Determine the (X, Y) coordinate at the center of the cell enclosing the given text.  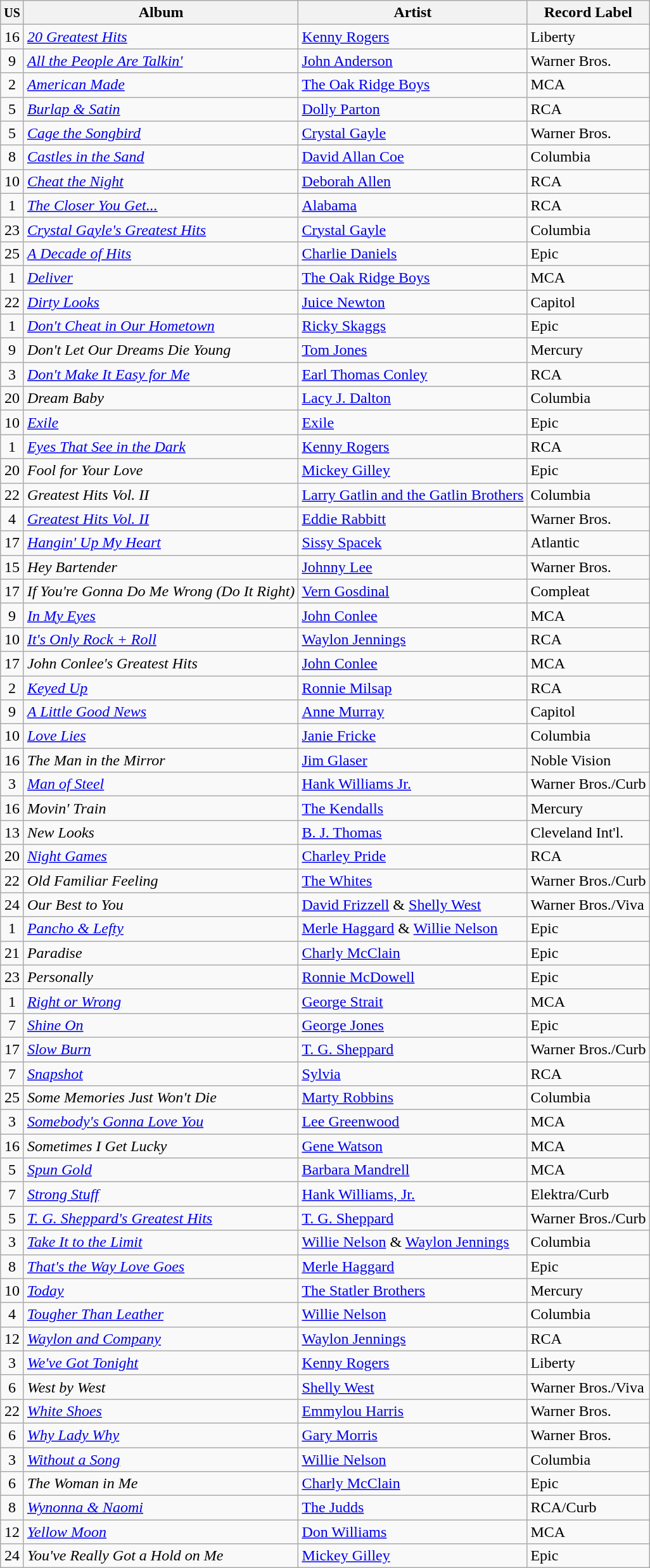
Earl Thomas Conley (413, 374)
Without a Song (161, 1459)
Barbara Mandrell (413, 1170)
Sissy Spacek (413, 543)
Don't Let Our Dreams Die Young (161, 350)
Emmylou Harris (413, 1411)
Dream Baby (161, 398)
Yellow Moon (161, 1532)
Jim Glaser (413, 760)
15 (13, 567)
Keyed Up (161, 687)
Larry Gatlin and the Gatlin Brothers (413, 495)
Right or Wrong (161, 1001)
Tougher Than Leather (161, 1315)
Crystal Gayle's Greatest Hits (161, 229)
A Little Good News (161, 712)
20 Greatest Hits (161, 37)
Snapshot (161, 1074)
Gene Watson (413, 1146)
Deborah Allen (413, 181)
The Kendalls (413, 808)
13 (13, 832)
Dolly Parton (413, 109)
The Closer You Get... (161, 205)
All the People Are Talkin' (161, 61)
If You're Gonna Do Me Wrong (Do It Right) (161, 591)
Movin' Train (161, 808)
Hey Bartender (161, 567)
Cheat the Night (161, 181)
That's the Way Love Goes (161, 1266)
Our Best to You (161, 905)
Take It to the Limit (161, 1242)
In My Eyes (161, 615)
Merle Haggard & Willie Nelson (413, 929)
The Man in the Mirror (161, 760)
Night Games (161, 857)
You've Really Got a Hold on Me (161, 1556)
Hank Williams Jr. (413, 784)
Shelly West (413, 1387)
Some Memories Just Won't Die (161, 1098)
Atlantic (588, 543)
It's Only Rock + Roll (161, 639)
Charlie Daniels (413, 253)
David Allan Coe (413, 157)
New Looks (161, 832)
Marty Robbins (413, 1098)
The Woman in Me (161, 1484)
Old Familiar Feeling (161, 881)
Vern Gosdinal (413, 591)
Cage the Songbird (161, 133)
Artist (413, 13)
Lee Greenwood (413, 1122)
White Shoes (161, 1411)
Castles in the Sand (161, 157)
George Jones (413, 1025)
Burlap & Satin (161, 109)
Anne Murray (413, 712)
John Anderson (413, 61)
Sometimes I Get Lucky (161, 1146)
Wynonna & Naomi (161, 1508)
Love Lies (161, 736)
Strong Stuff (161, 1194)
Noble Vision (588, 760)
Dirty Looks (161, 302)
Pancho & Lefty (161, 929)
21 (13, 953)
US (13, 13)
Hangin' Up My Heart (161, 543)
Paradise (161, 953)
Johnny Lee (413, 567)
Personally (161, 977)
American Made (161, 85)
Cleveland Int'l. (588, 832)
David Frizzell & Shelly West (413, 905)
Eddie Rabbitt (413, 519)
Somebody's Gonna Love You (161, 1122)
Why Lady Why (161, 1435)
Sylvia (413, 1074)
Charley Pride (413, 857)
Janie Fricke (413, 736)
Gary Morris (413, 1435)
T. G. Sheppard's Greatest Hits (161, 1218)
Alabama (413, 205)
Compleat (588, 591)
Don't Make It Easy for Me (161, 374)
George Strait (413, 1001)
Ronnie Milsap (413, 687)
West by West (161, 1387)
Spun Gold (161, 1170)
Ronnie McDowell (413, 977)
We've Got Tonight (161, 1363)
Slow Burn (161, 1049)
Waylon and Company (161, 1339)
Deliver (161, 277)
Tom Jones (413, 350)
The Statler Brothers (413, 1291)
Today (161, 1291)
Merle Haggard (413, 1266)
John Conlee's Greatest Hits (161, 663)
Hank Williams, Jr. (413, 1194)
Ricky Skaggs (413, 326)
The Judds (413, 1508)
A Decade of Hits (161, 253)
The Whites (413, 881)
Willie Nelson & Waylon Jennings (413, 1242)
Fool for Your Love (161, 471)
Man of Steel (161, 784)
Elektra/Curb (588, 1194)
Shine On (161, 1025)
Record Label (588, 13)
Juice Newton (413, 302)
RCA/Curb (588, 1508)
Lacy J. Dalton (413, 398)
Eyes That See in the Dark (161, 447)
Don't Cheat in Our Hometown (161, 326)
Don Williams (413, 1532)
B. J. Thomas (413, 832)
Album (161, 13)
